Capture the cell that displays the provided text and extract its [X, Y] central coordinate. 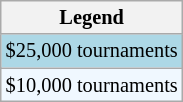
$10,000 tournaments [92, 85]
Legend [92, 17]
$25,000 tournaments [92, 51]
